Return the [x, y] coordinate for the center point of the cell that contains the specified text.  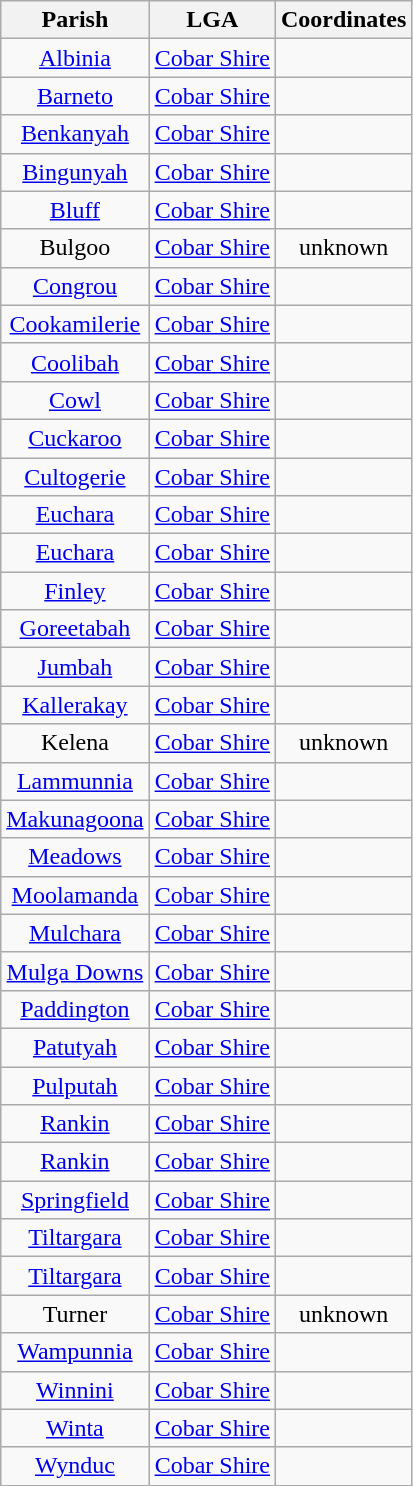
Cuckaroo [75, 438]
Paddington [75, 1009]
Mulga Downs [75, 971]
Cowl [75, 400]
Patutyah [75, 1047]
Bluff [75, 210]
Moolamanda [75, 895]
Kallerakay [75, 705]
Springfield [75, 1200]
Pulputah [75, 1085]
Barneto [75, 96]
Wampunnia [75, 1352]
Coordinates [343, 20]
Lammunnia [75, 781]
Goreetabah [75, 629]
LGA [212, 20]
Kelena [75, 743]
Winta [75, 1428]
Congrou [75, 286]
Meadows [75, 857]
Cookamilerie [75, 324]
Turner [75, 1314]
Coolibah [75, 362]
Benkanyah [75, 134]
Winnini [75, 1390]
Bingunyah [75, 172]
Mulchara [75, 933]
Wynduc [75, 1466]
Bulgoo [75, 248]
Cultogerie [75, 477]
Albinia [75, 58]
Finley [75, 591]
Makunagoona [75, 819]
Jumbah [75, 667]
Parish [75, 20]
